Output the [x, y] coordinate of the center of the cell containing the given text.  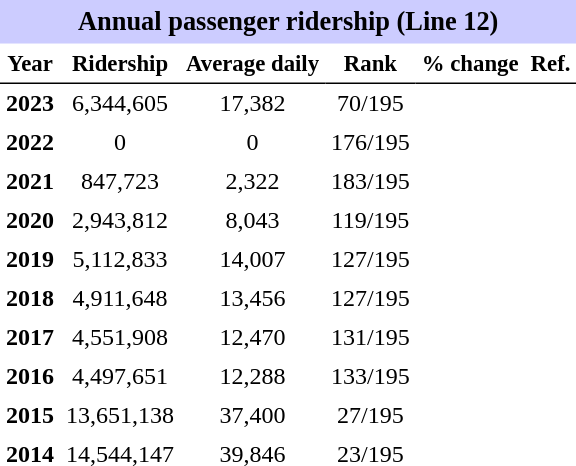
2023 [30, 104]
2018 [30, 298]
2022 [30, 142]
Annual passenger ridership (Line 12) [288, 22]
12,470 [252, 338]
4,551,908 [120, 338]
133/195 [370, 376]
Rank [370, 64]
2017 [30, 338]
2021 [30, 182]
37,400 [252, 416]
2020 [30, 220]
4,497,651 [120, 376]
17,382 [252, 104]
6,344,605 [120, 104]
2,322 [252, 182]
% change [470, 64]
2019 [30, 260]
119/195 [370, 220]
Year [30, 64]
12,288 [252, 376]
2016 [30, 376]
13,651,138 [120, 416]
Ridership [120, 64]
5,112,833 [120, 260]
Average daily [252, 64]
847,723 [120, 182]
8,043 [252, 220]
70/195 [370, 104]
2,943,812 [120, 220]
13,456 [252, 298]
183/195 [370, 182]
27/195 [370, 416]
14,007 [252, 260]
4,911,648 [120, 298]
176/195 [370, 142]
131/195 [370, 338]
2015 [30, 416]
